Capture the cell that displays the provided text and extract its (X, Y) central coordinate. 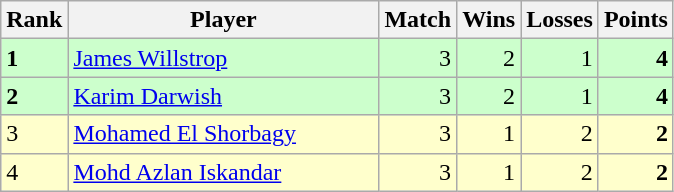
Player (224, 20)
Wins (489, 20)
Match (418, 20)
Points (636, 20)
Mohd Azlan Iskandar (224, 172)
Losses (560, 20)
Rank (34, 20)
James Willstrop (224, 58)
Karim Darwish (224, 96)
Mohamed El Shorbagy (224, 134)
